Find where the given text appears and provide that cell's center as (x, y) coordinate. 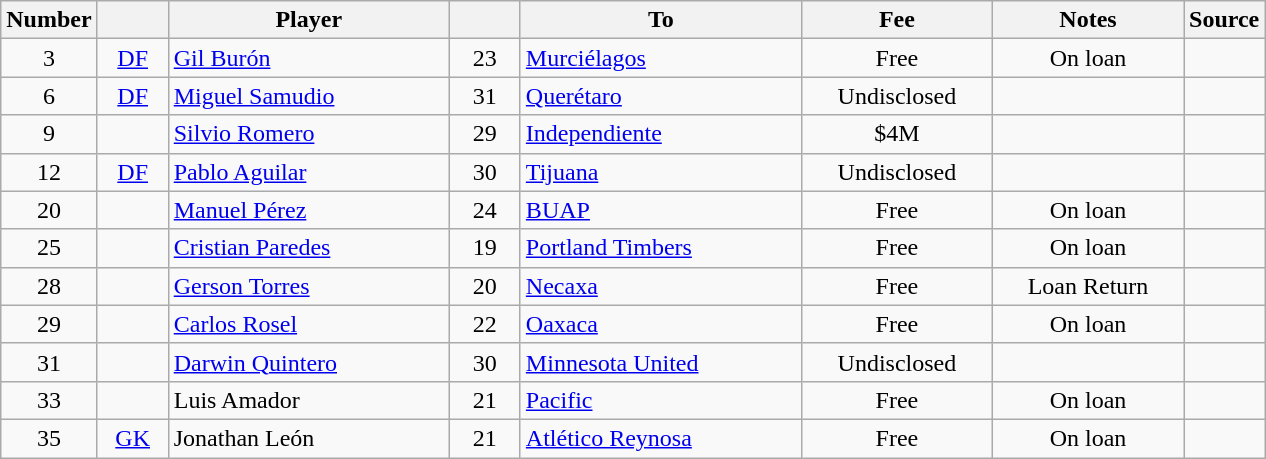
Loan Return (1088, 286)
GK (132, 438)
Number (49, 20)
Independiente (660, 134)
Necaxa (660, 286)
Source (1224, 20)
Silvio Romero (308, 134)
Pablo Aguilar (308, 172)
BUAP (660, 210)
Oaxaca (660, 324)
19 (484, 248)
Player (308, 20)
Minnesota United (660, 362)
Cristian Paredes (308, 248)
28 (49, 286)
24 (484, 210)
Gerson Torres (308, 286)
23 (484, 58)
To (660, 20)
Fee (896, 20)
12 (49, 172)
Pacific (660, 400)
Miguel Samudio (308, 96)
3 (49, 58)
Notes (1088, 20)
Querétaro (660, 96)
Tijuana (660, 172)
6 (49, 96)
Gil Burón (308, 58)
22 (484, 324)
Darwin Quintero (308, 362)
$4M (896, 134)
9 (49, 134)
Jonathan León (308, 438)
33 (49, 400)
Luis Amador (308, 400)
Portland Timbers (660, 248)
Atlético Reynosa (660, 438)
Carlos Rosel (308, 324)
35 (49, 438)
Manuel Pérez (308, 210)
25 (49, 248)
Murciélagos (660, 58)
